Return the (X, Y) coordinate for the center point of the cell that contains the specified text.  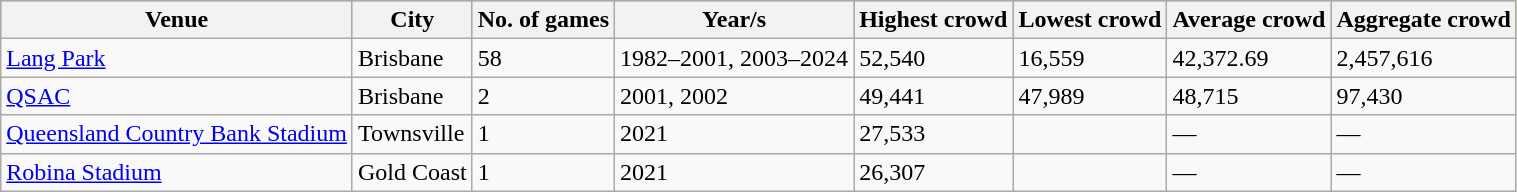
Venue (177, 20)
City (412, 20)
Robina Stadium (177, 172)
Average crowd (1249, 20)
42,372.69 (1249, 58)
49,441 (934, 96)
97,430 (1424, 96)
2,457,616 (1424, 58)
No. of games (543, 20)
52,540 (934, 58)
Highest crowd (934, 20)
1982–2001, 2003–2024 (734, 58)
Gold Coast (412, 172)
58 (543, 58)
2001, 2002 (734, 96)
47,989 (1090, 96)
Lowest crowd (1090, 20)
27,533 (934, 134)
16,559 (1090, 58)
Year/s (734, 20)
2 (543, 96)
Townsville (412, 134)
Queensland Country Bank Stadium (177, 134)
26,307 (934, 172)
48,715 (1249, 96)
Aggregate crowd (1424, 20)
QSAC (177, 96)
Lang Park (177, 58)
